Return [X, Y] of the center of cell containing provided text 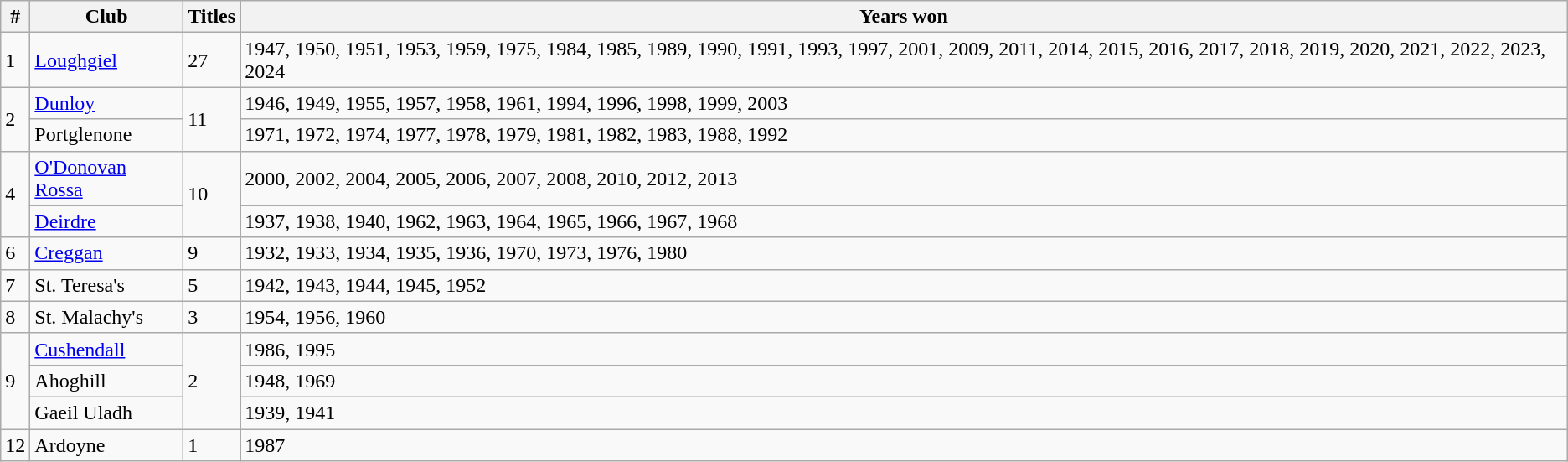
Years won [905, 17]
1937, 1938, 1940, 1962, 1963, 1964, 1965, 1966, 1967, 1968 [905, 221]
1948, 1969 [905, 381]
Gaeil Uladh [107, 413]
1942, 1943, 1944, 1945, 1952 [905, 285]
Titles [212, 17]
10 [212, 195]
Dunloy [107, 103]
11 [212, 119]
1932, 1933, 1934, 1935, 1936, 1970, 1973, 1976, 1980 [905, 253]
1971, 1972, 1974, 1977, 1978, 1979, 1981, 1982, 1983, 1988, 1992 [905, 135]
1986, 1995 [905, 349]
Cushendall [107, 349]
3 [212, 317]
Ahoghill [107, 381]
2000, 2002, 2004, 2005, 2006, 2007, 2008, 2010, 2012, 2013 [905, 178]
St. Teresa's [107, 285]
1987 [905, 445]
O'Donovan Rossa [107, 178]
1954, 1956, 1960 [905, 317]
# [15, 17]
4 [15, 195]
1946, 1949, 1955, 1957, 1958, 1961, 1994, 1996, 1998, 1999, 2003 [905, 103]
27 [212, 60]
Deirdre [107, 221]
6 [15, 253]
1939, 1941 [905, 413]
8 [15, 317]
St. Malachy's [107, 317]
Portglenone [107, 135]
Loughgiel [107, 60]
7 [15, 285]
Ardoyne [107, 445]
12 [15, 445]
Creggan [107, 253]
5 [212, 285]
Club [107, 17]
